Find where the given text appears and provide that cell's center as [x, y] coordinate. 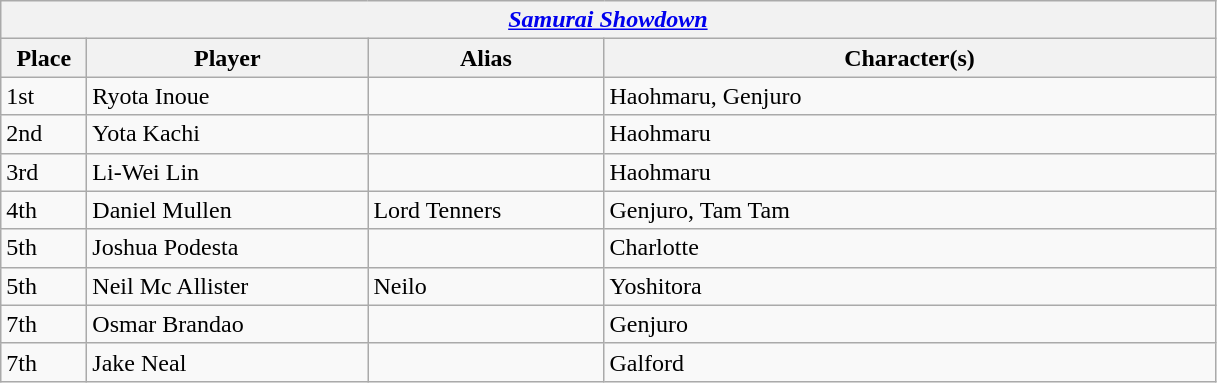
Daniel Mullen [228, 210]
2nd [44, 134]
Osmar Brandao [228, 324]
3rd [44, 172]
Lord Tenners [486, 210]
Li-Wei Lin [228, 172]
Haohmaru, Genjuro [910, 96]
Jake Neal [228, 362]
Ryota Inoue [228, 96]
Genjuro, Tam Tam [910, 210]
Character(s) [910, 58]
Alias [486, 58]
Yoshitora [910, 286]
Neilo [486, 286]
Yota Kachi [228, 134]
Samurai Showdown [608, 20]
Galford [910, 362]
Joshua Podesta [228, 248]
Neil Mc Allister [228, 286]
Genjuro [910, 324]
Charlotte [910, 248]
1st [44, 96]
4th [44, 210]
Place [44, 58]
Player [228, 58]
